Scan for the cell matching the given text and deliver its (X, Y) coordinate at center. 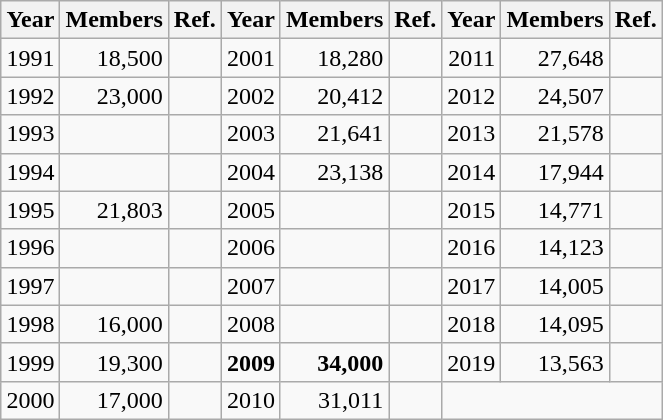
2010 (250, 400)
2011 (472, 58)
2003 (250, 134)
14,123 (555, 248)
21,578 (555, 134)
2000 (30, 400)
2018 (472, 324)
1994 (30, 172)
1995 (30, 210)
14,771 (555, 210)
19,300 (114, 362)
23,138 (334, 172)
1997 (30, 286)
2014 (472, 172)
2017 (472, 286)
34,000 (334, 362)
14,095 (555, 324)
2019 (472, 362)
1993 (30, 134)
2016 (472, 248)
16,000 (114, 324)
23,000 (114, 96)
2013 (472, 134)
2009 (250, 362)
17,944 (555, 172)
31,011 (334, 400)
1996 (30, 248)
2015 (472, 210)
21,641 (334, 134)
21,803 (114, 210)
20,412 (334, 96)
2007 (250, 286)
18,500 (114, 58)
2008 (250, 324)
2012 (472, 96)
2004 (250, 172)
2006 (250, 248)
1999 (30, 362)
27,648 (555, 58)
17,000 (114, 400)
14,005 (555, 286)
1992 (30, 96)
2002 (250, 96)
2001 (250, 58)
1998 (30, 324)
18,280 (334, 58)
1991 (30, 58)
13,563 (555, 362)
24,507 (555, 96)
2005 (250, 210)
